Search for the cell housing the specified text and yield its (X, Y) center coordinate. 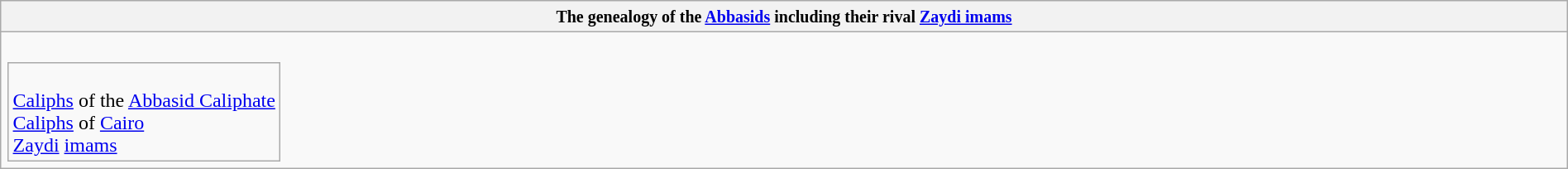
The genealogy of the Abbasids including their rival Zaydi imams (784, 17)
